Detect which cell encompasses the target text, then output its (X, Y) center coordinate. 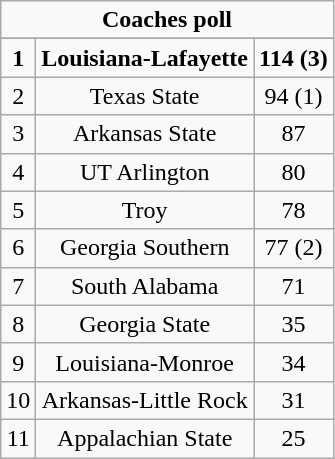
1 (18, 58)
Coaches poll (168, 20)
10 (18, 400)
71 (294, 286)
Texas State (145, 96)
3 (18, 134)
South Alabama (145, 286)
94 (1) (294, 96)
7 (18, 286)
Georgia State (145, 324)
5 (18, 210)
Arkansas-Little Rock (145, 400)
31 (294, 400)
4 (18, 172)
35 (294, 324)
6 (18, 248)
78 (294, 210)
Louisiana-Lafayette (145, 58)
2 (18, 96)
8 (18, 324)
80 (294, 172)
Louisiana-Monroe (145, 362)
Troy (145, 210)
Georgia Southern (145, 248)
UT Arlington (145, 172)
9 (18, 362)
114 (3) (294, 58)
11 (18, 438)
87 (294, 134)
Appalachian State (145, 438)
77 (2) (294, 248)
25 (294, 438)
Arkansas State (145, 134)
34 (294, 362)
